Return (X, Y) of the center of cell containing provided text 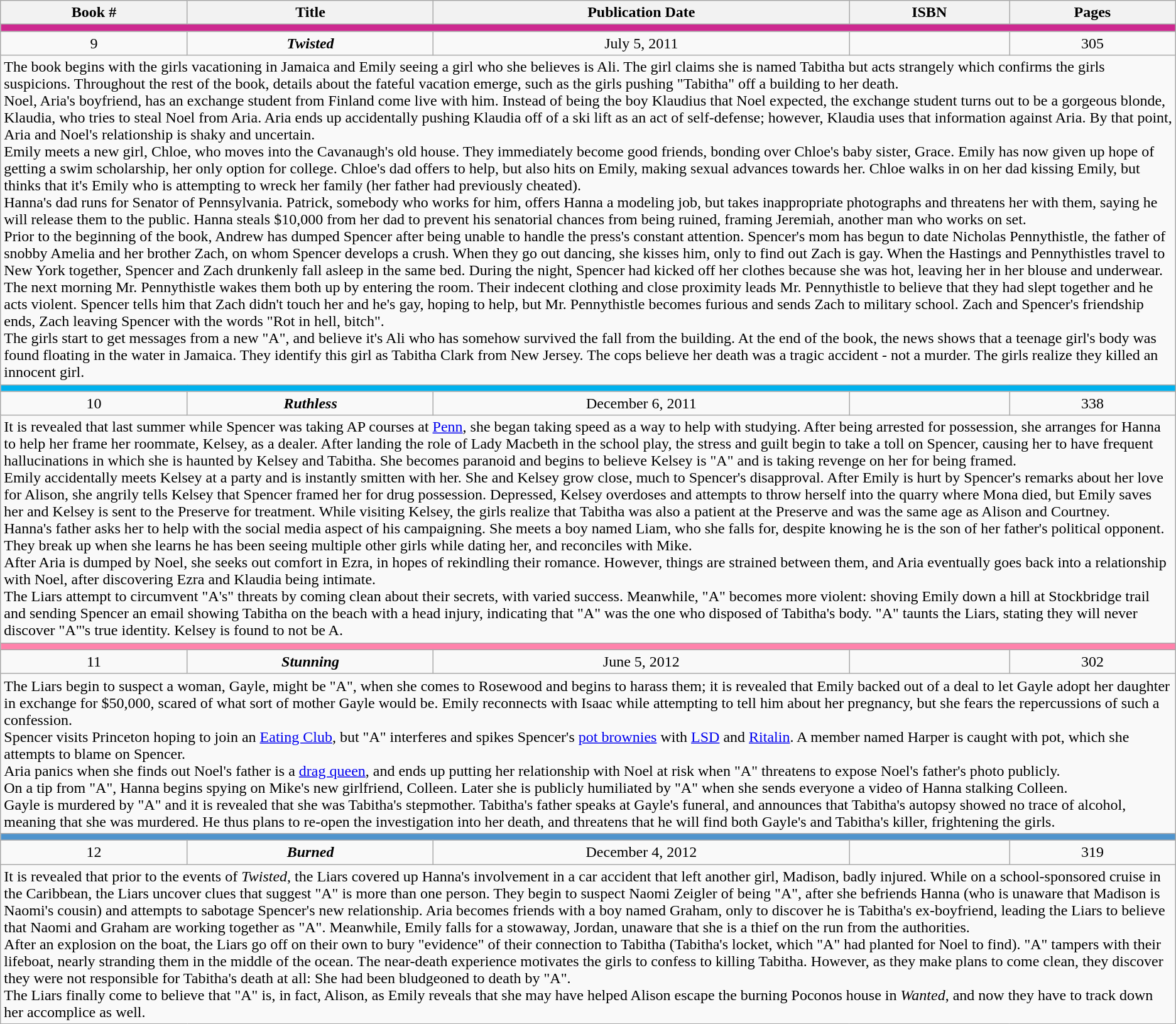
December 4, 2012 (641, 852)
9 (94, 43)
Ruthless (310, 403)
10 (94, 403)
Stunning (310, 662)
Burned (310, 852)
Pages (1093, 13)
July 5, 2011 (641, 43)
305 (1093, 43)
11 (94, 662)
Book # (94, 13)
Title (310, 13)
302 (1093, 662)
ISBN (930, 13)
319 (1093, 852)
Publication Date (641, 13)
338 (1093, 403)
Twisted (310, 43)
12 (94, 852)
December 6, 2011 (641, 403)
June 5, 2012 (641, 662)
